Find where the given text appears and provide that cell's center as [x, y] coordinate. 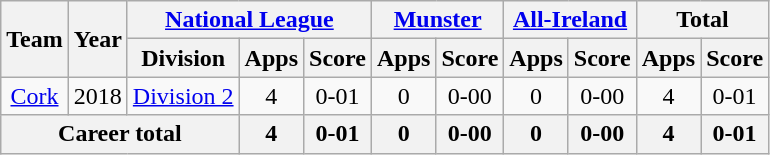
Munster [437, 20]
Year [98, 39]
National League [249, 20]
Career total [120, 134]
Division [183, 58]
Division 2 [183, 96]
Total [702, 20]
Team [35, 39]
All-Ireland [570, 20]
2018 [98, 96]
Cork [35, 96]
